Extract the (X, Y) coordinate from the center of the cell holding the provided text.  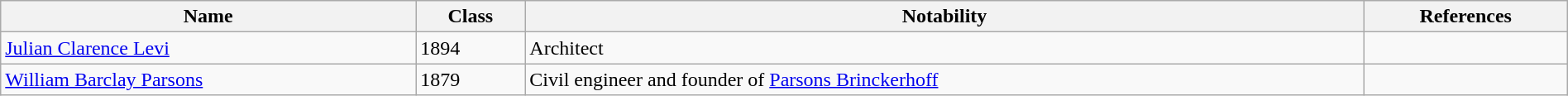
1894 (471, 48)
Julian Clarence Levi (208, 48)
Class (471, 17)
Architect (944, 48)
Civil engineer and founder of Parsons Brinckerhoff (944, 79)
Name (208, 17)
References (1465, 17)
Notability (944, 17)
1879 (471, 79)
William Barclay Parsons (208, 79)
